Locate the cell with the specified text and output its [x, y] center coordinate. 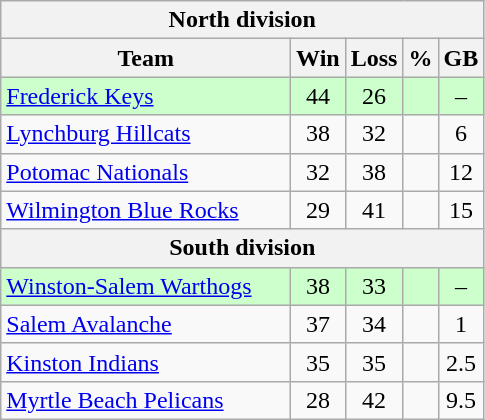
9.5 [461, 400]
Team [146, 58]
Winston-Salem Warthogs [146, 286]
29 [318, 210]
41 [374, 210]
Myrtle Beach Pelicans [146, 400]
South division [242, 248]
44 [318, 96]
26 [374, 96]
15 [461, 210]
28 [318, 400]
42 [374, 400]
Potomac Nationals [146, 172]
Frederick Keys [146, 96]
37 [318, 324]
33 [374, 286]
Loss [374, 58]
North division [242, 20]
6 [461, 134]
% [420, 58]
1 [461, 324]
GB [461, 58]
Kinston Indians [146, 362]
Win [318, 58]
Wilmington Blue Rocks [146, 210]
12 [461, 172]
34 [374, 324]
Salem Avalanche [146, 324]
2.5 [461, 362]
Lynchburg Hillcats [146, 134]
